Return [X, Y] of the center of cell containing provided text 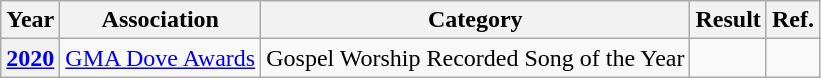
Ref. [792, 20]
Result [728, 20]
Gospel Worship Recorded Song of the Year [476, 58]
Year [30, 20]
GMA Dove Awards [160, 58]
Association [160, 20]
2020 [30, 58]
Category [476, 20]
